Identify which cell holds the provided text, then report its [x, y] central coordinate. 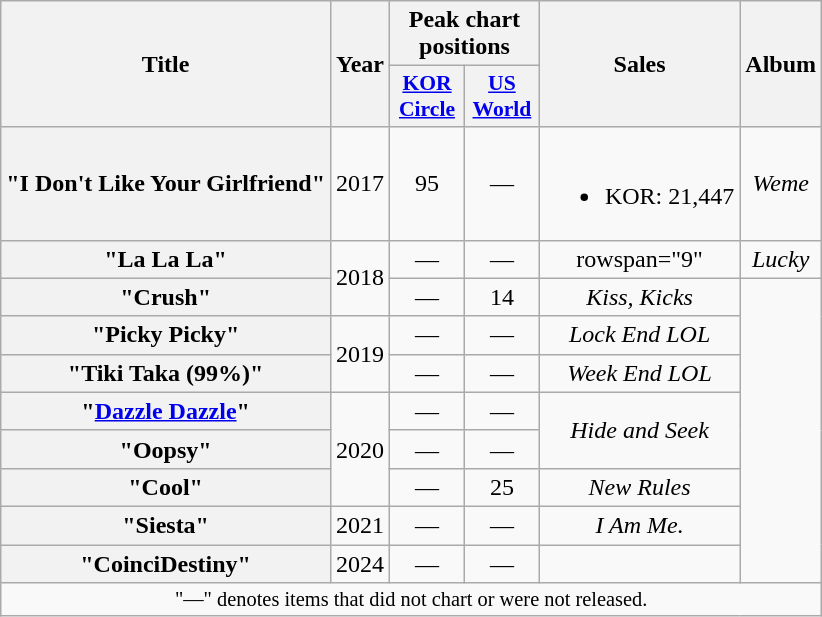
2021 [360, 525]
25 [502, 487]
rowspan="9" [639, 259]
Kiss, Kicks [639, 297]
"Oopsy" [166, 449]
Week End LOL [639, 373]
"CoinciDestiny" [166, 563]
"—" denotes items that did not chart or were not released. [412, 600]
"Picky Picky" [166, 335]
14 [502, 297]
Sales [639, 64]
I Am Me. [639, 525]
"Crush" [166, 297]
Lucky [781, 259]
KORCircle [428, 96]
2018 [360, 278]
Hide and Seek [639, 430]
95 [428, 184]
2020 [360, 449]
Peak chartpositions [465, 34]
"Tiki Taka (99%)" [166, 373]
"La La La" [166, 259]
US World [502, 96]
2017 [360, 184]
"Dazzle Dazzle" [166, 411]
Album [781, 64]
Title [166, 64]
2019 [360, 354]
KOR: 21,447 [639, 184]
Weme [781, 184]
"Siesta" [166, 525]
Year [360, 64]
"I Don't Like Your Girlfriend" [166, 184]
Lock End LOL [639, 335]
"Cool" [166, 487]
2024 [360, 563]
New Rules [639, 487]
